From the cell containing the given text, extract its center point as (x, y) coordinate. 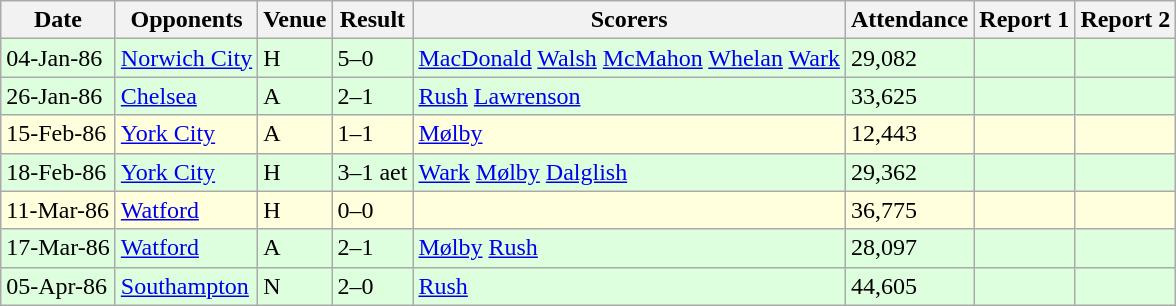
1–1 (372, 134)
5–0 (372, 58)
04-Jan-86 (58, 58)
3–1 aet (372, 172)
Result (372, 20)
17-Mar-86 (58, 248)
44,605 (909, 286)
11-Mar-86 (58, 210)
Norwich City (186, 58)
29,362 (909, 172)
26-Jan-86 (58, 96)
Mølby (629, 134)
Rush (629, 286)
Venue (295, 20)
MacDonald Walsh McMahon Whelan Wark (629, 58)
Report 1 (1024, 20)
Wark Mølby Dalglish (629, 172)
Date (58, 20)
05-Apr-86 (58, 286)
18-Feb-86 (58, 172)
Scorers (629, 20)
12,443 (909, 134)
36,775 (909, 210)
0–0 (372, 210)
29,082 (909, 58)
Report 2 (1126, 20)
Opponents (186, 20)
Chelsea (186, 96)
Mølby Rush (629, 248)
Attendance (909, 20)
15-Feb-86 (58, 134)
2–0 (372, 286)
33,625 (909, 96)
Rush Lawrenson (629, 96)
N (295, 286)
28,097 (909, 248)
Southampton (186, 286)
